Provide the (X, Y) coordinate of the cell's center where the given text is located.  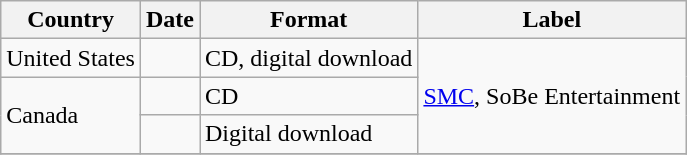
Digital download (309, 134)
CD (309, 96)
United States (71, 58)
SMC, SoBe Entertainment (552, 96)
Format (309, 20)
Label (552, 20)
Country (71, 20)
Date (170, 20)
Canada (71, 115)
CD, digital download (309, 58)
